Locate the cell with the specified text and output its (X, Y) center coordinate. 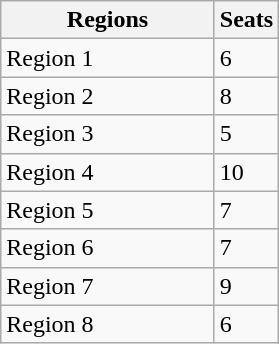
8 (246, 96)
Region 2 (108, 96)
10 (246, 172)
Regions (108, 20)
Region 1 (108, 58)
9 (246, 286)
Region 7 (108, 286)
Region 4 (108, 172)
Region 6 (108, 248)
Seats (246, 20)
Region 5 (108, 210)
Region 3 (108, 134)
Region 8 (108, 324)
5 (246, 134)
